For the text-containing cell, return its midpoint in (X, Y) coordinate format. 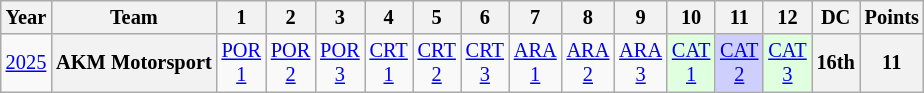
ARA2 (588, 63)
16th (836, 63)
CRT1 (389, 63)
12 (787, 17)
6 (485, 17)
10 (691, 17)
3 (340, 17)
1 (242, 17)
AKM Motorsport (134, 63)
POR2 (290, 63)
9 (640, 17)
ARA3 (640, 63)
ARA1 (536, 63)
2025 (26, 63)
CAT3 (787, 63)
4 (389, 17)
POR3 (340, 63)
CAT2 (739, 63)
Year (26, 17)
CRT2 (437, 63)
CRT3 (485, 63)
CAT1 (691, 63)
Team (134, 17)
DC (836, 17)
Points (892, 17)
7 (536, 17)
5 (437, 17)
8 (588, 17)
POR1 (242, 63)
2 (290, 17)
